Output the [X, Y] coordinate of the center of the cell containing the given text.  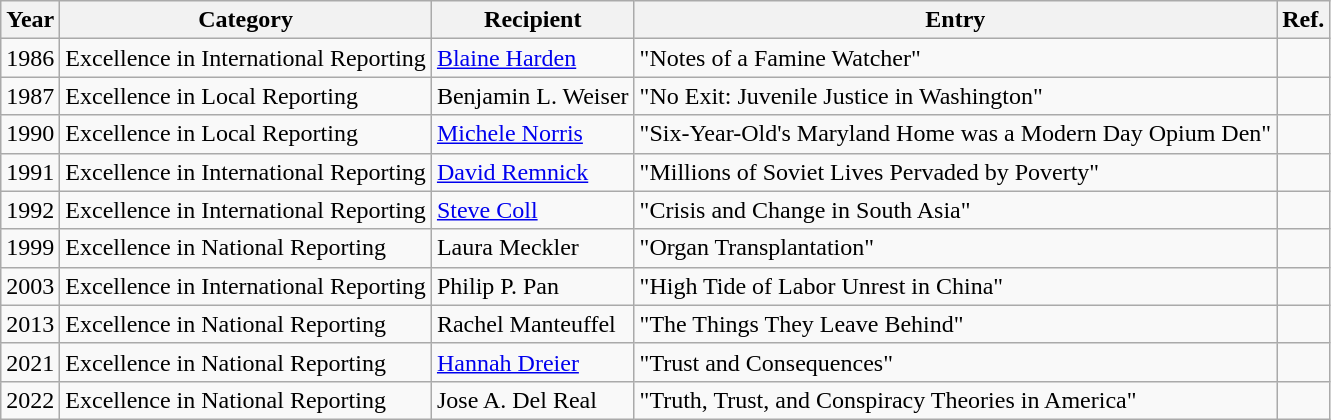
1990 [30, 134]
"Millions of Soviet Lives Pervaded by Poverty" [956, 172]
"Truth, Trust, and Conspiracy Theories in America" [956, 400]
2022 [30, 400]
Recipient [532, 20]
David Remnick [532, 172]
Laura Meckler [532, 248]
Philip P. Pan [532, 286]
"Crisis and Change in South Asia" [956, 210]
"Notes of a Famine Watcher" [956, 58]
"The Things They Leave Behind" [956, 324]
Ref. [1304, 20]
"No Exit: Juvenile Justice in Washington" [956, 96]
1999 [30, 248]
Entry [956, 20]
Year [30, 20]
Rachel Manteuffel [532, 324]
"Trust and Consequences" [956, 362]
Steve Coll [532, 210]
1992 [30, 210]
2013 [30, 324]
Blaine Harden [532, 58]
Michele Norris [532, 134]
Benjamin L. Weiser [532, 96]
2003 [30, 286]
"High Tide of Labor Unrest in China" [956, 286]
1987 [30, 96]
Jose A. Del Real [532, 400]
"Organ Transplantation" [956, 248]
"Six-Year-Old's Maryland Home was a Modern Day Opium Den" [956, 134]
1986 [30, 58]
Hannah Dreier [532, 362]
2021 [30, 362]
Category [246, 20]
1991 [30, 172]
